For the text-containing cell, return its midpoint in (x, y) coordinate format. 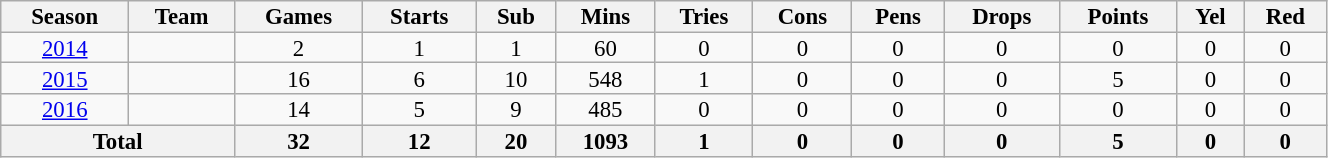
2 (299, 48)
32 (299, 140)
2015 (65, 78)
Cons (802, 16)
Pens (898, 16)
Drops (1002, 16)
9 (516, 110)
16 (299, 78)
Season (65, 16)
Team (182, 16)
485 (606, 110)
20 (516, 140)
Total (118, 140)
548 (606, 78)
10 (516, 78)
Yel (1211, 16)
14 (299, 110)
Games (299, 16)
2014 (65, 48)
12 (420, 140)
60 (606, 48)
Red (1285, 16)
6 (420, 78)
Mins (606, 16)
2016 (65, 110)
Points (1118, 16)
Starts (420, 16)
Sub (516, 16)
Tries (704, 16)
1093 (606, 140)
